Scan for the cell matching the given text and deliver its [X, Y] coordinate at center. 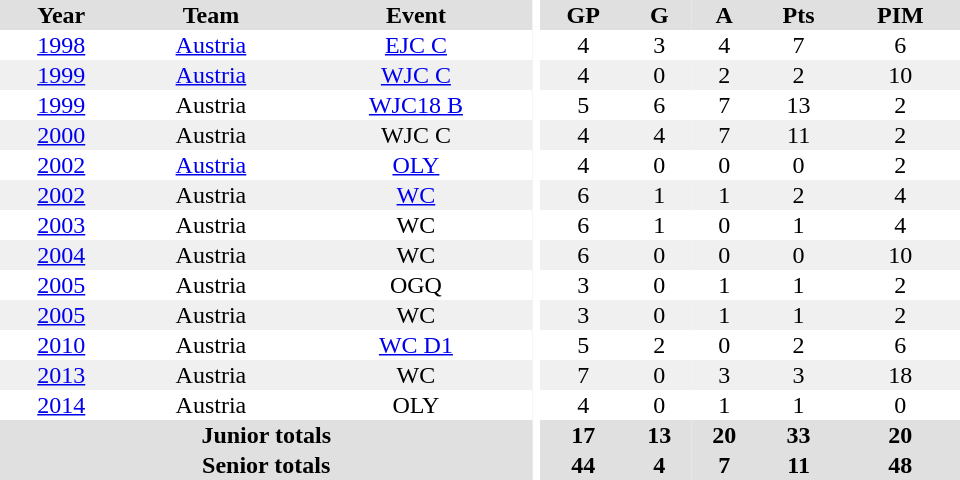
2004 [61, 255]
G [660, 15]
Junior totals [266, 435]
1998 [61, 45]
OGQ [416, 285]
33 [799, 435]
48 [900, 465]
A [724, 15]
Event [416, 15]
2003 [61, 225]
WC D1 [416, 345]
18 [900, 375]
EJC C [416, 45]
44 [584, 465]
PIM [900, 15]
Team [210, 15]
Pts [799, 15]
2010 [61, 345]
2014 [61, 405]
17 [584, 435]
2000 [61, 135]
Senior totals [266, 465]
2013 [61, 375]
Year [61, 15]
WJC18 B [416, 105]
GP [584, 15]
